From the cell containing the given text, extract its center point as (X, Y) coordinate. 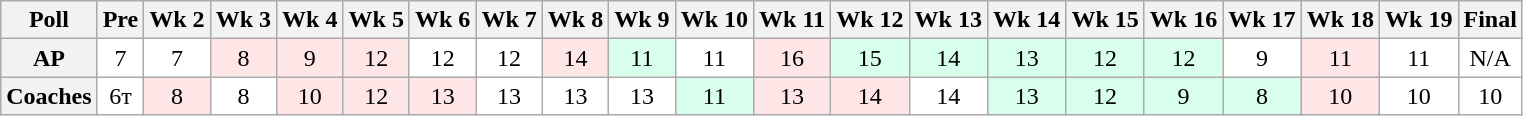
Wk 9 (642, 20)
N/A (1490, 58)
Wk 15 (1105, 20)
16 (792, 58)
Wk 12 (870, 20)
Coaches (49, 96)
Wk 6 (442, 20)
Wk 4 (310, 20)
15 (870, 58)
6т (120, 96)
Pre (120, 20)
Wk 7 (509, 20)
Wk 5 (376, 20)
Wk 16 (1183, 20)
Wk 18 (1340, 20)
Wk 10 (714, 20)
Wk 11 (792, 20)
Wk 3 (243, 20)
Final (1490, 20)
Wk 19 (1419, 20)
Wk 14 (1026, 20)
Poll (49, 20)
Wk 8 (575, 20)
Wk 13 (948, 20)
AP (49, 58)
Wk 17 (1262, 20)
Wk 2 (177, 20)
